Provide the [x, y] coordinate of the cell's center where the given text is located.  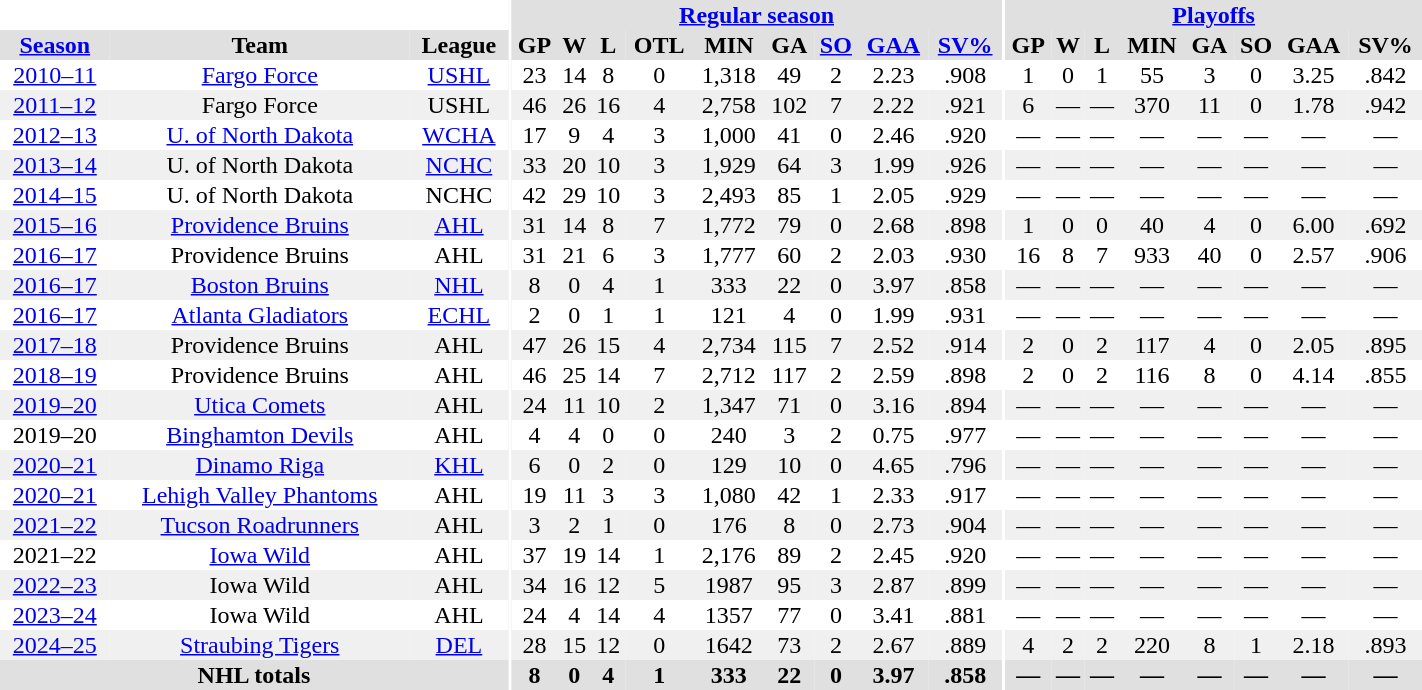
2,176 [729, 555]
.904 [966, 525]
2.45 [894, 555]
47 [535, 345]
.855 [1386, 375]
2.23 [894, 75]
9 [574, 135]
85 [790, 195]
2013–14 [55, 165]
Dinamo Riga [260, 465]
2.22 [894, 105]
.929 [966, 195]
3.41 [894, 615]
121 [729, 315]
1,772 [729, 225]
2015–16 [55, 225]
71 [790, 405]
2.33 [894, 495]
KHL [459, 465]
.895 [1386, 345]
115 [790, 345]
2010–11 [55, 75]
2,734 [729, 345]
.796 [966, 465]
.692 [1386, 225]
2022–23 [55, 585]
79 [790, 225]
116 [1152, 375]
.894 [966, 405]
.977 [966, 435]
4.14 [1314, 375]
2017–18 [55, 345]
.908 [966, 75]
Atlanta Gladiators [260, 315]
Season [55, 45]
1.78 [1314, 105]
1,347 [729, 405]
Tucson Roadrunners [260, 525]
2,758 [729, 105]
Regular season [757, 15]
2.46 [894, 135]
NHL totals [254, 675]
1,080 [729, 495]
.926 [966, 165]
60 [790, 255]
.842 [1386, 75]
240 [729, 435]
.914 [966, 345]
2,712 [729, 375]
89 [790, 555]
933 [1152, 255]
2011–12 [55, 105]
3.16 [894, 405]
Binghamton Devils [260, 435]
23 [535, 75]
64 [790, 165]
.893 [1386, 645]
.906 [1386, 255]
.889 [966, 645]
OTL [659, 45]
2012–13 [55, 135]
95 [790, 585]
League [459, 45]
.881 [966, 615]
2.52 [894, 345]
2.18 [1314, 645]
176 [729, 525]
DEL [459, 645]
41 [790, 135]
2.57 [1314, 255]
37 [535, 555]
Playoffs [1214, 15]
1,929 [729, 165]
Straubing Tigers [260, 645]
21 [574, 255]
2,493 [729, 195]
2.68 [894, 225]
1,777 [729, 255]
ECHL [459, 315]
Lehigh Valley Phantoms [260, 495]
6.00 [1314, 225]
.930 [966, 255]
2.73 [894, 525]
NHL [459, 285]
.942 [1386, 105]
.917 [966, 495]
2018–19 [55, 375]
Team [260, 45]
34 [535, 585]
25 [574, 375]
220 [1152, 645]
2014–15 [55, 195]
2024–25 [55, 645]
.899 [966, 585]
0.75 [894, 435]
1357 [729, 615]
1642 [729, 645]
20 [574, 165]
55 [1152, 75]
1,318 [729, 75]
5 [659, 585]
3.25 [1314, 75]
4.65 [894, 465]
73 [790, 645]
370 [1152, 105]
.931 [966, 315]
129 [729, 465]
.921 [966, 105]
28 [535, 645]
77 [790, 615]
2.03 [894, 255]
33 [535, 165]
1,000 [729, 135]
1987 [729, 585]
49 [790, 75]
2.59 [894, 375]
Boston Bruins [260, 285]
17 [535, 135]
2.67 [894, 645]
2.87 [894, 585]
102 [790, 105]
2023–24 [55, 615]
Utica Comets [260, 405]
29 [574, 195]
WCHA [459, 135]
